Detect which cell encompasses the target text, then output its (x, y) center coordinate. 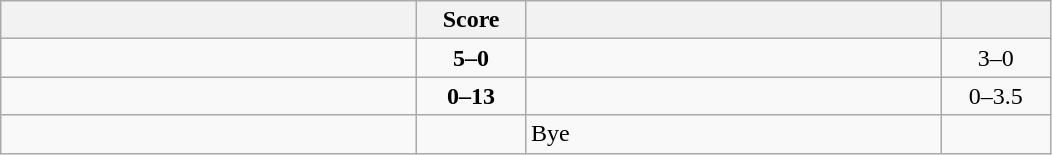
5–0 (472, 58)
0–3.5 (996, 96)
0–13 (472, 96)
Score (472, 20)
3–0 (996, 58)
Bye (733, 134)
